For the text-containing cell, return its midpoint in [x, y] coordinate format. 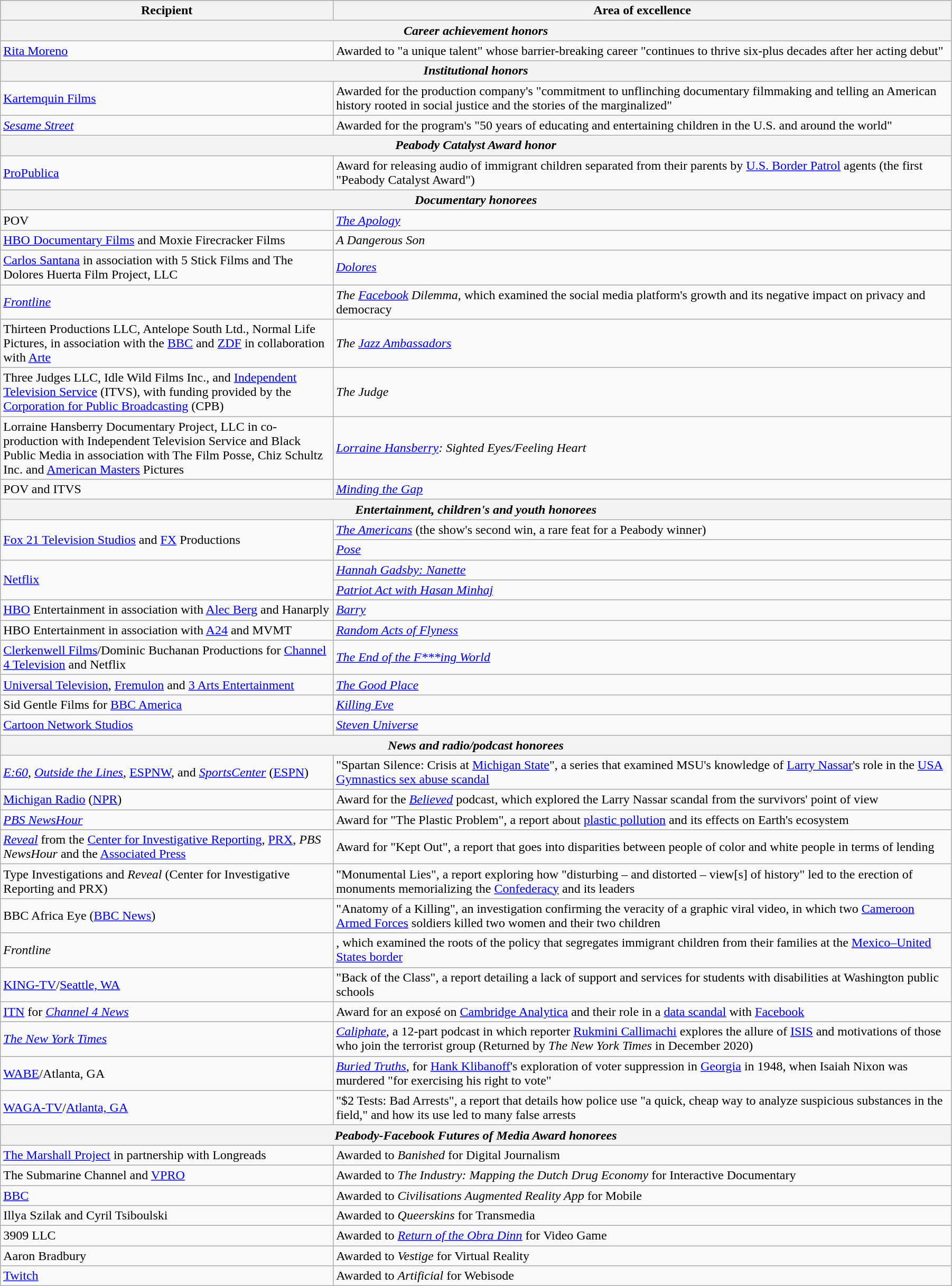
Aaron Bradbury [167, 1256]
The Americans (the show's second win, a rare feat for a Peabody winner) [642, 530]
Type Investigations and Reveal (Center for Investigative Reporting and PRX) [167, 882]
Thirteen Productions LLC, Antelope South Ltd., Normal Life Pictures, in association with the BBC and ZDF in collaboration with Arte [167, 344]
Michigan Radio (NPR) [167, 800]
Awarded to "a unique talent" whose barrier-breaking career "continues to thrive six-plus decades after her acting debut" [642, 51]
POV and ITVS [167, 489]
Institutional honors [476, 71]
Hannah Gadsby: Nanette [642, 570]
Recipient [167, 11]
The Apology [642, 220]
WAGA-TV/Atlanta, GA [167, 1108]
Entertainment, children's and youth honorees [476, 510]
Clerkenwell Films/Dominic Buchanan Productions for Channel 4 Television and Netflix [167, 658]
HBO Documentary Films and Moxie Firecracker Films [167, 240]
Awarded to Civilisations Augmented Reality App for Mobile [642, 1195]
"Spartan Silence: Crisis at Michigan State", a series that examined MSU's knowledge of Larry Nassar's role in the USA Gymnastics sex abuse scandal [642, 773]
Award for "The Plastic Problem", a report about plastic pollution and its effects on Earth's ecosystem [642, 820]
Area of excellence [642, 11]
BBC Africa Eye (BBC News) [167, 915]
, which examined the roots of the policy that segregates immigrant children from their families at the Mexico–United States border [642, 950]
Awarded to The Industry: Mapping the Dutch Drug Economy for Interactive Documentary [642, 1175]
E:60, Outside the Lines, ESPNW, and SportsCenter (ESPN) [167, 773]
Dolores [642, 267]
Award for the Believed podcast, which explored the Larry Nassar scandal from the survivors' point of view [642, 800]
Awarded to Vestige for Virtual Reality [642, 1256]
Patriot Act with Hasan Minhaj [642, 590]
ProPublica [167, 172]
Awarded for the program's "50 years of educating and entertaining children in the U.S. and around the world" [642, 125]
Barry [642, 610]
Carlos Santana in association with 5 Stick Films and The Dolores Huerta Film Project, LLC [167, 267]
Award for "Kept Out", a report that goes into disparities between people of color and white people in terms of lending [642, 847]
Peabody Catalyst Award honor [476, 145]
Lorraine Hansberry: Sighted Eyes/Feeling Heart [642, 448]
The Good Place [642, 684]
POV [167, 220]
Award for releasing audio of immigrant children separated from their parents by U.S. Border Patrol agents (the first "Peabody Catalyst Award") [642, 172]
PBS NewsHour [167, 820]
"Back of the Class", a report detailing a lack of support and services for students with disabilities at Washington public schools [642, 984]
Killing Eve [642, 705]
The New York Times [167, 1039]
Awarded to Artificial for Webisode [642, 1276]
BBC [167, 1195]
The Submarine Channel and VPRO [167, 1175]
Minding the Gap [642, 489]
Pose [642, 550]
Sid Gentle Films for BBC America [167, 705]
Universal Television, Fremulon and 3 Arts Entertainment [167, 684]
Reveal from the Center for Investigative Reporting, PRX, PBS NewsHour and the Associated Press [167, 847]
Rita Moreno [167, 51]
Illya Szilak and Cyril Tsiboulski [167, 1216]
3909 LLC [167, 1236]
Peabody-Facebook Futures of Media Award honorees [476, 1135]
Random Acts of Flyness [642, 630]
Twitch [167, 1276]
Sesame Street [167, 125]
Documentary honorees [476, 200]
Award for an exposé on Cambridge Analytica and their role in a data scandal with Facebook [642, 1012]
Career achievement honors [476, 31]
The Jazz Ambassadors [642, 344]
The Judge [642, 392]
WABE/Atlanta, GA [167, 1073]
Fox 21 Television Studios and FX Productions [167, 540]
KING-TV/Seattle, WA [167, 984]
Cartoon Network Studios [167, 725]
Netflix [167, 580]
Steven Universe [642, 725]
ITN for Channel 4 News [167, 1012]
Awarded to Return of the Obra Dinn for Video Game [642, 1236]
A Dangerous Son [642, 240]
Awarded to Banished for Digital Journalism [642, 1155]
The End of the F***ing World [642, 658]
HBO Entertainment in association with Alec Berg and Hanarply [167, 610]
HBO Entertainment in association with A24 and MVMT [167, 630]
Awarded to Queerskins for Transmedia [642, 1216]
The Marshall Project in partnership with Longreads [167, 1155]
News and radio/podcast honorees [476, 745]
Kartemquin Films [167, 98]
The Facebook Dilemma, which examined the social media platform's growth and its negative impact on privacy and democracy [642, 301]
